Determine the (x, y) coordinate at the center of the cell enclosing the given text.  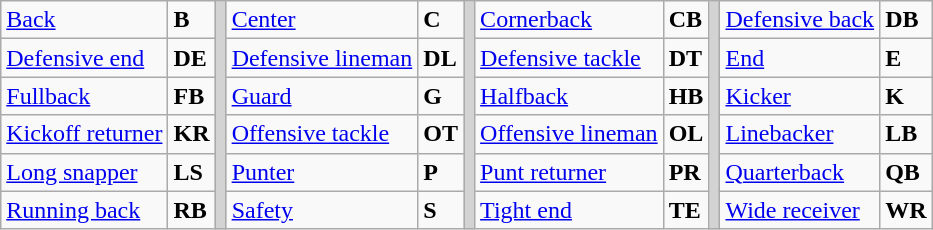
Back (84, 20)
Linebacker (800, 134)
Punt returner (570, 172)
K (906, 96)
DB (906, 20)
OL (686, 134)
OT (441, 134)
TE (686, 210)
B (192, 20)
G (441, 96)
Running back (84, 210)
LB (906, 134)
WR (906, 210)
Halfback (570, 96)
Wide receiver (800, 210)
Offensive lineman (570, 134)
End (800, 58)
Defensive end (84, 58)
QB (906, 172)
Fullback (84, 96)
Kickoff returner (84, 134)
Defensive tackle (570, 58)
RB (192, 210)
Tight end (570, 210)
DE (192, 58)
Center (322, 20)
Kicker (800, 96)
Safety (322, 210)
CB (686, 20)
FB (192, 96)
C (441, 20)
DT (686, 58)
Quarterback (800, 172)
LS (192, 172)
S (441, 210)
Guard (322, 96)
KR (192, 134)
Offensive tackle (322, 134)
Cornerback (570, 20)
E (906, 58)
P (441, 172)
PR (686, 172)
Defensive back (800, 20)
HB (686, 96)
DL (441, 58)
Punter (322, 172)
Long snapper (84, 172)
Defensive lineman (322, 58)
